Return [x, y] of the center of cell containing provided text 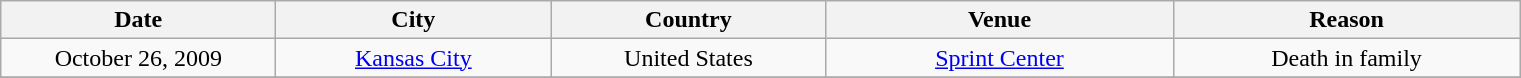
United States [688, 58]
October 26, 2009 [138, 58]
Date [138, 20]
Reason [1346, 20]
Country [688, 20]
Kansas City [414, 58]
Venue [1000, 20]
City [414, 20]
Sprint Center [1000, 58]
Death in family [1346, 58]
